From the cell containing the given text, extract its center point as (x, y) coordinate. 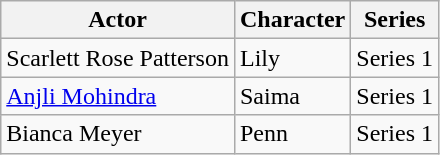
Saima (292, 96)
Series (395, 20)
Anjli Mohindra (118, 96)
Lily (292, 58)
Actor (118, 20)
Scarlett Rose Patterson (118, 58)
Penn (292, 134)
Character (292, 20)
Bianca Meyer (118, 134)
